Provide the [x, y] coordinate of the cell's center where the given text is located.  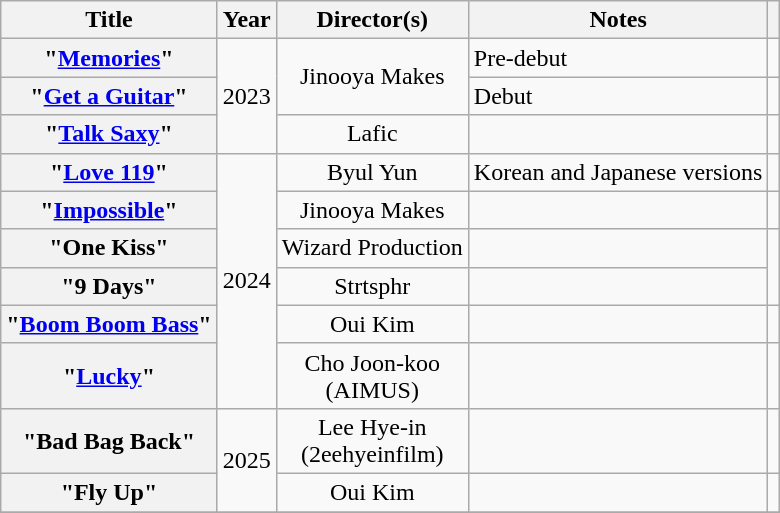
"Fly Up" [109, 492]
Title [109, 20]
"Love 119" [109, 172]
Strtsphr [372, 286]
Director(s) [372, 20]
"Talk Saxy" [109, 134]
Pre-debut [618, 58]
Debut [618, 96]
"9 Days" [109, 286]
"Impossible" [109, 210]
Lee Hye-in(2eehyeinfilm) [372, 440]
"Lucky" [109, 376]
Cho Joon-koo(AIMUS) [372, 376]
2024 [246, 280]
Byul Yun [372, 172]
"Get a Guitar" [109, 96]
"One Kiss" [109, 248]
"Memories" [109, 58]
Lafic [372, 134]
"Bad Bag Back" [109, 440]
Wizard Production [372, 248]
2023 [246, 96]
"Boom Boom Bass" [109, 324]
Notes [618, 20]
Year [246, 20]
Korean and Japanese versions [618, 172]
2025 [246, 460]
